Identify which cell holds the provided text, then report its [x, y] central coordinate. 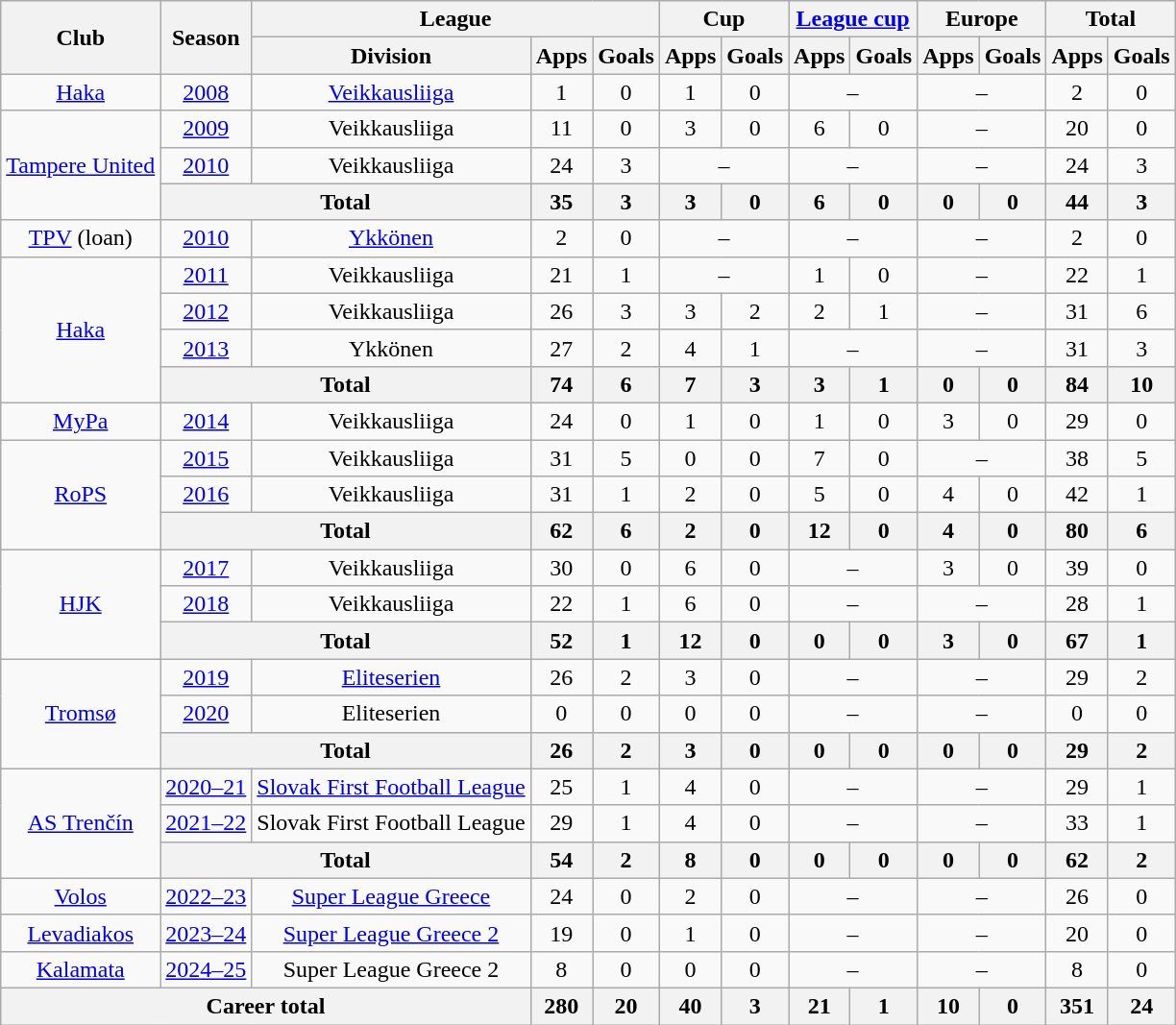
Season [206, 37]
40 [690, 1006]
52 [561, 641]
AS Trenčín [81, 823]
351 [1077, 1006]
39 [1077, 568]
27 [561, 348]
2020 [206, 714]
2024–25 [206, 969]
Tromsø [81, 714]
67 [1077, 641]
Levadiakos [81, 933]
2012 [206, 311]
HJK [81, 604]
25 [561, 787]
2023–24 [206, 933]
84 [1077, 384]
80 [1077, 531]
TPV (loan) [81, 238]
Kalamata [81, 969]
2013 [206, 348]
2019 [206, 677]
Career total [265, 1006]
28 [1077, 604]
Super League Greece [391, 896]
Tampere United [81, 165]
30 [561, 568]
74 [561, 384]
2009 [206, 129]
54 [561, 860]
280 [561, 1006]
2008 [206, 92]
Club [81, 37]
2020–21 [206, 787]
33 [1077, 823]
2016 [206, 495]
Volos [81, 896]
2018 [206, 604]
2022–23 [206, 896]
44 [1077, 202]
MyPa [81, 421]
League cup [853, 19]
42 [1077, 495]
Europe [982, 19]
Division [391, 56]
2021–22 [206, 823]
2014 [206, 421]
35 [561, 202]
League [455, 19]
2017 [206, 568]
11 [561, 129]
19 [561, 933]
Cup [723, 19]
RoPS [81, 495]
2015 [206, 458]
38 [1077, 458]
2011 [206, 275]
